From the cell containing the given text, extract its center point as (X, Y) coordinate. 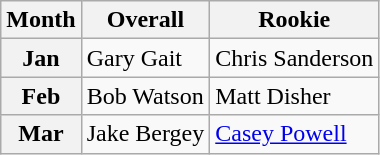
Jake Bergey (146, 134)
Rookie (294, 20)
Feb (41, 96)
Casey Powell (294, 134)
Matt Disher (294, 96)
Chris Sanderson (294, 58)
Bob Watson (146, 96)
Jan (41, 58)
Mar (41, 134)
Month (41, 20)
Gary Gait (146, 58)
Overall (146, 20)
